Return [X, Y] of the center of cell containing provided text 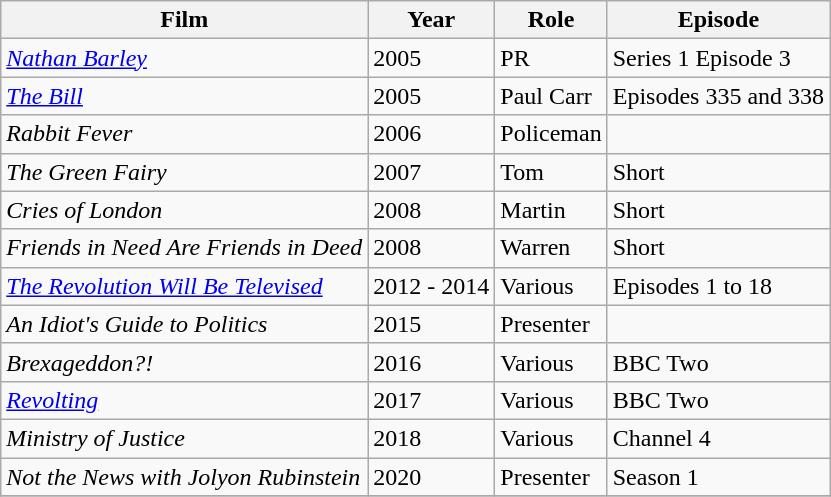
2016 [432, 362]
An Idiot's Guide to Politics [184, 324]
Nathan Barley [184, 58]
The Green Fairy [184, 172]
Channel 4 [718, 438]
Episodes 1 to 18 [718, 286]
Role [551, 20]
2007 [432, 172]
The Bill [184, 96]
Ministry of Justice [184, 438]
The Revolution Will Be Televised [184, 286]
Brexageddon?! [184, 362]
Revolting [184, 400]
2012 - 2014 [432, 286]
Season 1 [718, 477]
Year [432, 20]
2018 [432, 438]
Episode [718, 20]
2017 [432, 400]
PR [551, 58]
Tom [551, 172]
Cries of London [184, 210]
Paul Carr [551, 96]
2020 [432, 477]
2015 [432, 324]
Martin [551, 210]
Warren [551, 248]
Film [184, 20]
Friends in Need Are Friends in Deed [184, 248]
Not the News with Jolyon Rubinstein [184, 477]
Rabbit Fever [184, 134]
Episodes 335 and 338 [718, 96]
Series 1 Episode 3 [718, 58]
2006 [432, 134]
Policeman [551, 134]
